Capture the cell that displays the provided text and extract its [x, y] central coordinate. 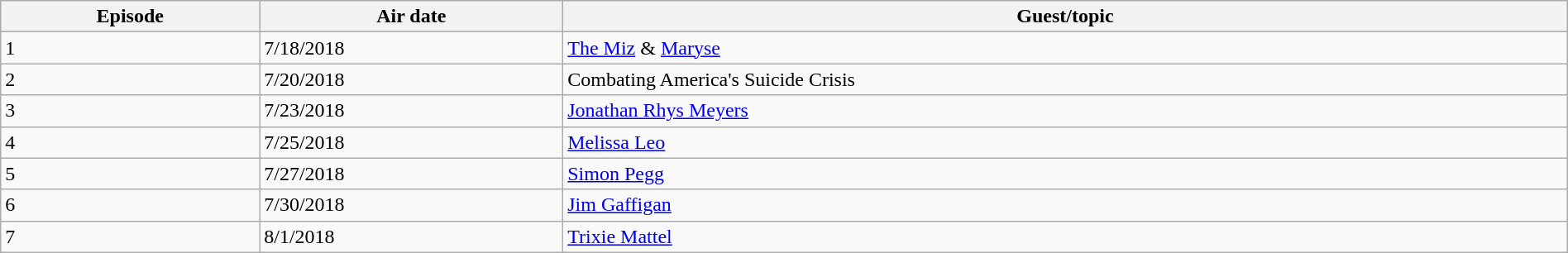
1 [131, 48]
7/23/2018 [412, 111]
7/27/2018 [412, 174]
4 [131, 142]
Simon Pegg [1065, 174]
3 [131, 111]
6 [131, 205]
2 [131, 79]
7/18/2018 [412, 48]
Jonathan Rhys Meyers [1065, 111]
Guest/topic [1065, 17]
7/30/2018 [412, 205]
Melissa Leo [1065, 142]
Jim Gaffigan [1065, 205]
Combating America's Suicide Crisis [1065, 79]
Episode [131, 17]
The Miz & Maryse [1065, 48]
8/1/2018 [412, 236]
Air date [412, 17]
5 [131, 174]
7 [131, 236]
Trixie Mattel [1065, 236]
7/20/2018 [412, 79]
7/25/2018 [412, 142]
